Search for the cell housing the specified text and yield its [x, y] center coordinate. 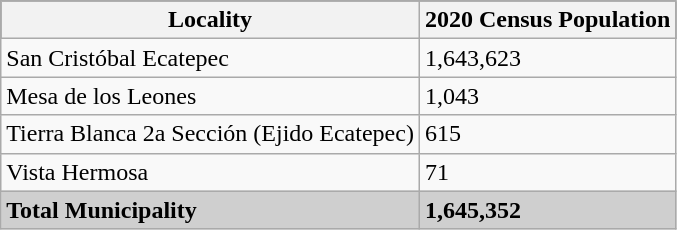
Total Municipality [210, 210]
615 [547, 134]
1,643,623 [547, 58]
Locality [210, 20]
2020 Census Population [547, 20]
Tierra Blanca 2a Sección (Ejido Ecatepec) [210, 134]
1,645,352 [547, 210]
71 [547, 172]
Mesa de los Leones [210, 96]
Vista Hermosa [210, 172]
1,043 [547, 96]
San Cristóbal Ecatepec [210, 58]
